Locate the cell with the specified text and output its (X, Y) center coordinate. 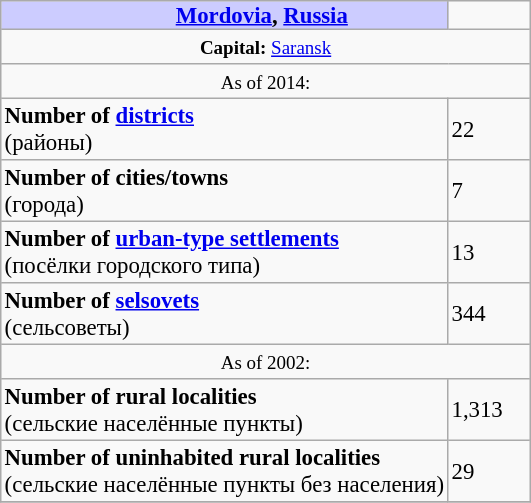
29 (489, 471)
Number of cities/towns(города) (224, 191)
As of 2002: (266, 361)
Number of selsovets(сельсоветы) (224, 314)
As of 2014: (266, 81)
Number of rural localities(сельские населённые пункты) (224, 410)
1,313 (489, 410)
7 (489, 191)
Mordovia, Russia (224, 15)
344 (489, 314)
13 (489, 252)
Number of districts(районы) (224, 129)
Number of urban-type settlements(посёлки городского типа) (224, 252)
Capital: Saransk (266, 46)
22 (489, 129)
Number of uninhabited rural localities(сельские населённые пункты без населения) (224, 471)
